For the text-containing cell, return its midpoint in (X, Y) coordinate format. 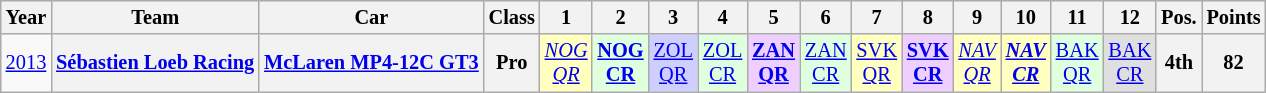
ZOLCR (722, 63)
1 (566, 17)
Team (155, 17)
Points (1234, 17)
NAVQR (978, 63)
3 (674, 17)
NOGQR (566, 63)
11 (1078, 17)
SVKQR (876, 63)
Pro (512, 63)
5 (774, 17)
8 (928, 17)
7 (876, 17)
12 (1130, 17)
4 (722, 17)
BAKCR (1130, 63)
9 (978, 17)
Car (371, 17)
Pos. (1178, 17)
SVKCR (928, 63)
Class (512, 17)
82 (1234, 63)
10 (1026, 17)
BAKQR (1078, 63)
2 (620, 17)
NOGCR (620, 63)
2013 (26, 63)
ZOLQR (674, 63)
4th (1178, 63)
6 (826, 17)
Year (26, 17)
Sébastien Loeb Racing (155, 63)
McLaren MP4-12C GT3 (371, 63)
NAVCR (1026, 63)
ZANCR (826, 63)
ZANQR (774, 63)
